Scan for the cell matching the given text and deliver its [X, Y] coordinate at center. 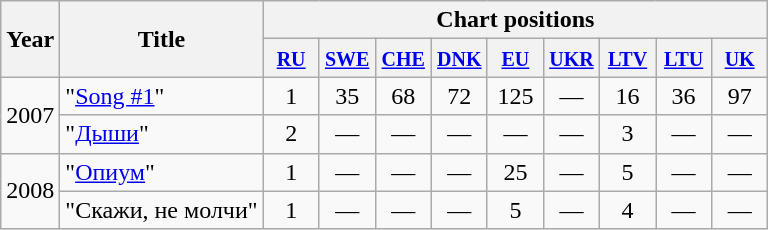
25 [515, 172]
UK [740, 58]
97 [740, 96]
EU [515, 58]
2007 [30, 115]
72 [459, 96]
LTU [684, 58]
LTV [627, 58]
SWE [347, 58]
Year [30, 39]
3 [627, 134]
Chart positions [516, 20]
"Song #1" [162, 96]
RU [291, 58]
Title [162, 39]
4 [627, 210]
CHE [403, 58]
"Скажи, не молчи" [162, 210]
"Дыши" [162, 134]
"Опиум" [162, 172]
125 [515, 96]
2008 [30, 191]
16 [627, 96]
68 [403, 96]
36 [684, 96]
35 [347, 96]
2 [291, 134]
DNK [459, 58]
UKR [571, 58]
